Return the [x, y] coordinate for the center point of the cell that contains the specified text.  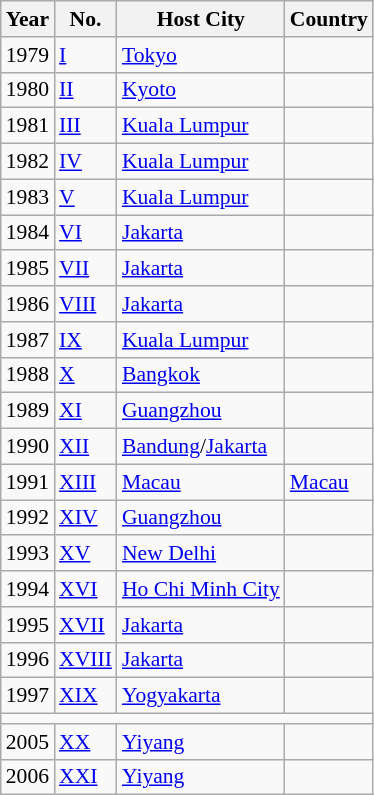
1991 [28, 482]
1984 [28, 233]
X [86, 375]
XII [86, 447]
XI [86, 411]
XIX [86, 696]
VII [86, 269]
1997 [28, 696]
VI [86, 233]
XVI [86, 589]
Bangkok [201, 375]
Host City [201, 19]
1985 [28, 269]
1987 [28, 340]
XVII [86, 625]
XV [86, 554]
New Delhi [201, 554]
2006 [28, 777]
2005 [28, 742]
XIV [86, 518]
1988 [28, 375]
1980 [28, 90]
XXI [86, 777]
1993 [28, 554]
XVIII [86, 660]
1986 [28, 304]
XX [86, 742]
VIII [86, 304]
Bandung/Jakarta [201, 447]
I [86, 55]
1995 [28, 625]
IV [86, 162]
1996 [28, 660]
1982 [28, 162]
1990 [28, 447]
II [86, 90]
V [86, 197]
Year [28, 19]
IX [86, 340]
1979 [28, 55]
Ho Chi Minh City [201, 589]
No. [86, 19]
Country [329, 19]
1994 [28, 589]
Yogyakarta [201, 696]
1989 [28, 411]
Tokyo [201, 55]
Kyoto [201, 90]
1981 [28, 126]
1992 [28, 518]
1983 [28, 197]
III [86, 126]
XIII [86, 482]
